Provide the (x, y) coordinate of the cell's center where the given text is located.  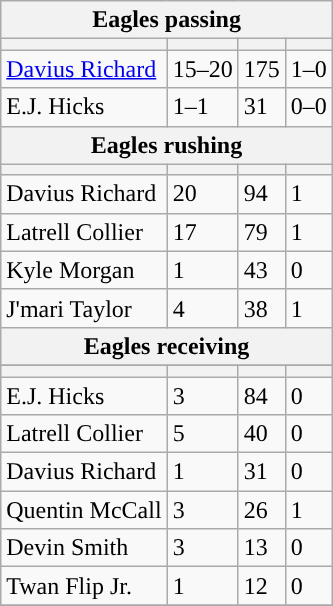
J'mari Taylor (84, 308)
1–1 (202, 107)
Devin Smith (84, 548)
84 (262, 395)
43 (262, 270)
13 (262, 548)
Eagles receiving (167, 346)
5 (202, 434)
94 (262, 194)
Eagles passing (167, 20)
Twan Flip Jr. (84, 586)
0–0 (308, 107)
12 (262, 586)
4 (202, 308)
20 (202, 194)
Quentin McCall (84, 510)
Eagles rushing (167, 145)
26 (262, 510)
40 (262, 434)
38 (262, 308)
1–0 (308, 69)
79 (262, 232)
Kyle Morgan (84, 270)
175 (262, 69)
15–20 (202, 69)
17 (202, 232)
